Locate the cell with the specified text and output its (X, Y) center coordinate. 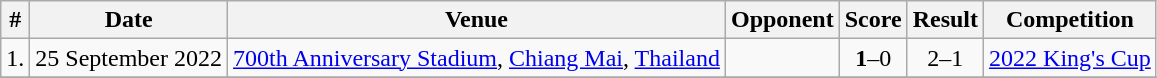
700th Anniversary Stadium, Chiang Mai, Thailand (477, 58)
1–0 (873, 58)
25 September 2022 (129, 58)
Competition (1070, 20)
2022 King's Cup (1070, 58)
Score (873, 20)
Opponent (782, 20)
1. (16, 58)
# (16, 20)
Venue (477, 20)
Date (129, 20)
2–1 (945, 58)
Result (945, 20)
